Find where the given text appears and provide that cell's center as (X, Y) coordinate. 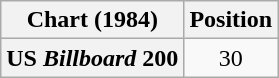
Chart (1984) (92, 20)
Position (231, 20)
US Billboard 200 (92, 58)
30 (231, 58)
